Identify which cell holds the provided text, then report its (X, Y) central coordinate. 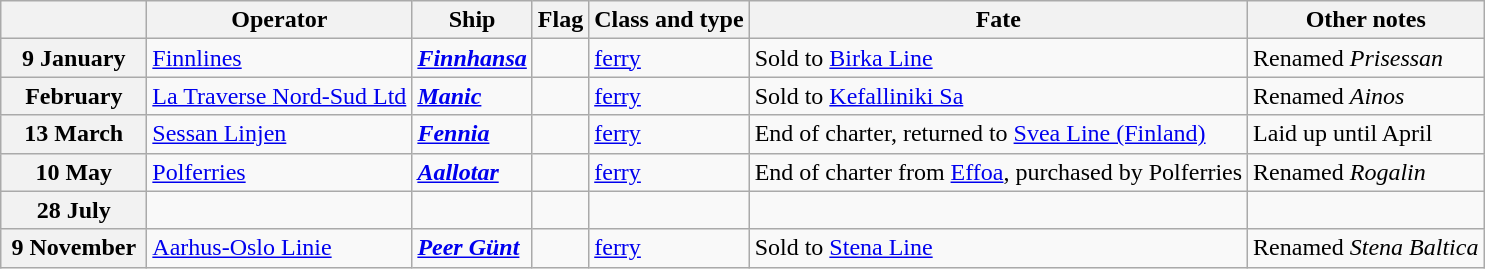
Finnhansa (472, 58)
Renamed Prisessan (1366, 58)
Manic (472, 96)
La Traverse Nord-Sud Ltd (280, 96)
Renamed Rogalin (1366, 172)
Renamed Ainos (1366, 96)
Aallotar (472, 172)
Sessan Linjen (280, 134)
Class and type (669, 20)
Polferries (280, 172)
Flag (560, 20)
28 July (74, 210)
9 January (74, 58)
February (74, 96)
10 May (74, 172)
Ship (472, 20)
Laid up until April (1366, 134)
13 March (74, 134)
Sold to Stena Line (998, 248)
End of charter from Effoa, purchased by Polferries (998, 172)
Other notes (1366, 20)
End of charter, returned to Svea Line (Finland) (998, 134)
Renamed Stena Baltica (1366, 248)
Fate (998, 20)
Peer Günt (472, 248)
Fennia (472, 134)
Sold to Kefalliniki Sa (998, 96)
Sold to Birka Line (998, 58)
Operator (280, 20)
Aarhus-Oslo Linie (280, 248)
Finnlines (280, 58)
9 November (74, 248)
